Output the (X, Y) coordinate of the center of the cell containing the given text.  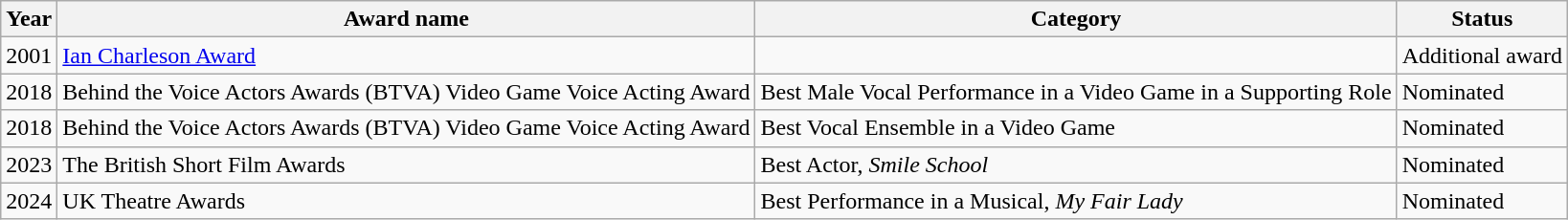
UK Theatre Awards (406, 201)
2023 (29, 165)
Best Performance in a Musical, My Fair Lady (1076, 201)
Additional award (1482, 55)
Best Male Vocal Performance in a Video Game in a Supporting Role (1076, 92)
2001 (29, 55)
The British Short Film Awards (406, 165)
Year (29, 19)
Ian Charleson Award (406, 55)
Award name (406, 19)
Best Actor, Smile School (1076, 165)
Category (1076, 19)
Status (1482, 19)
2024 (29, 201)
Best Vocal Ensemble in a Video Game (1076, 128)
